Return (X, Y) of the center of cell containing provided text 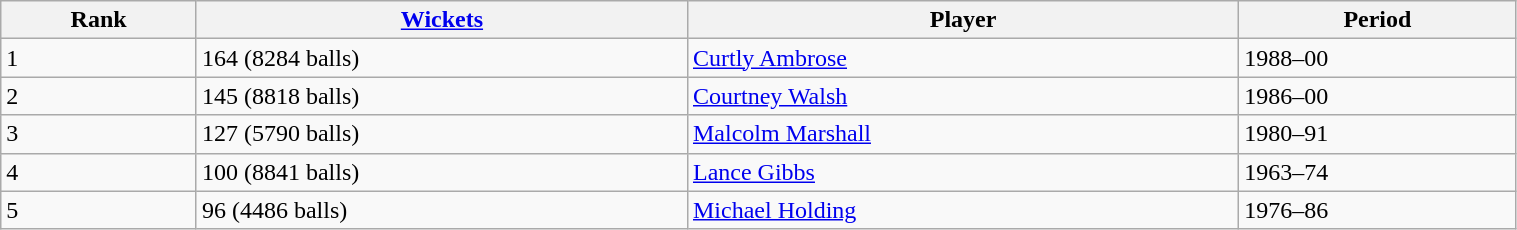
Curtly Ambrose (962, 58)
Lance Gibbs (962, 172)
100 (8841 balls) (442, 172)
Rank (99, 20)
1963–74 (1378, 172)
Wickets (442, 20)
1980–91 (1378, 134)
1986–00 (1378, 96)
164 (8284 balls) (442, 58)
Period (1378, 20)
127 (5790 balls) (442, 134)
Courtney Walsh (962, 96)
1988–00 (1378, 58)
Malcolm Marshall (962, 134)
145 (8818 balls) (442, 96)
1 (99, 58)
5 (99, 210)
2 (99, 96)
Michael Holding (962, 210)
4 (99, 172)
3 (99, 134)
1976–86 (1378, 210)
96 (4486 balls) (442, 210)
Player (962, 20)
